Capture the cell that displays the provided text and extract its (X, Y) central coordinate. 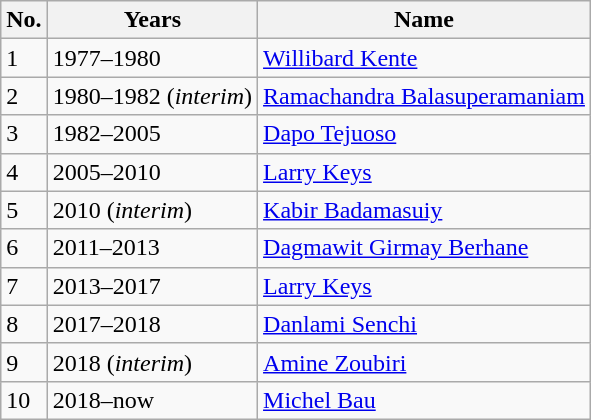
9 (24, 362)
1 (24, 58)
2018 (interim) (152, 362)
1982–2005 (152, 134)
Years (152, 20)
2013–2017 (152, 286)
Ramachandra Balasuperamaniam (424, 96)
2 (24, 96)
4 (24, 172)
8 (24, 324)
2005–2010 (152, 172)
Kabir Badamasuiy (424, 210)
Name (424, 20)
No. (24, 20)
Danlami Senchi (424, 324)
10 (24, 400)
1980–1982 (interim) (152, 96)
7 (24, 286)
2018–now (152, 400)
Amine Zoubiri (424, 362)
2011–2013 (152, 248)
Dagmawit Girmay Berhane (424, 248)
Michel Bau (424, 400)
6 (24, 248)
1977–1980 (152, 58)
Dapo Tejuoso (424, 134)
5 (24, 210)
2010 (interim) (152, 210)
Willibard Kente (424, 58)
2017–2018 (152, 324)
3 (24, 134)
